Provide the (x, y) coordinate of the cell's center where the given text is located.  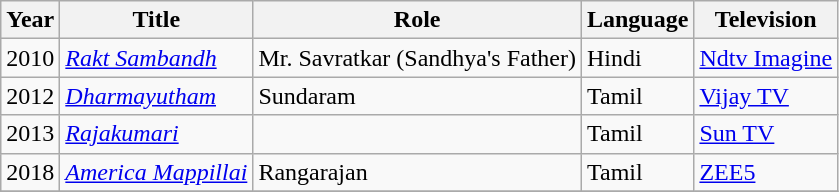
2018 (30, 172)
Role (418, 20)
2010 (30, 58)
Television (766, 20)
Rangarajan (418, 172)
Hindi (637, 58)
ZEE5 (766, 172)
Rajakumari (156, 134)
America Mappillai (156, 172)
Ndtv Imagine (766, 58)
Sun TV (766, 134)
Rakt Sambandh (156, 58)
Mr. Savratkar (Sandhya's Father) (418, 58)
Language (637, 20)
Sundaram (418, 96)
Vijay TV (766, 96)
2012 (30, 96)
2013 (30, 134)
Title (156, 20)
Dharmayutham (156, 96)
Year (30, 20)
